Pinpoint the cell where the given text exists, returning its (X, Y) midpoint coordinate. 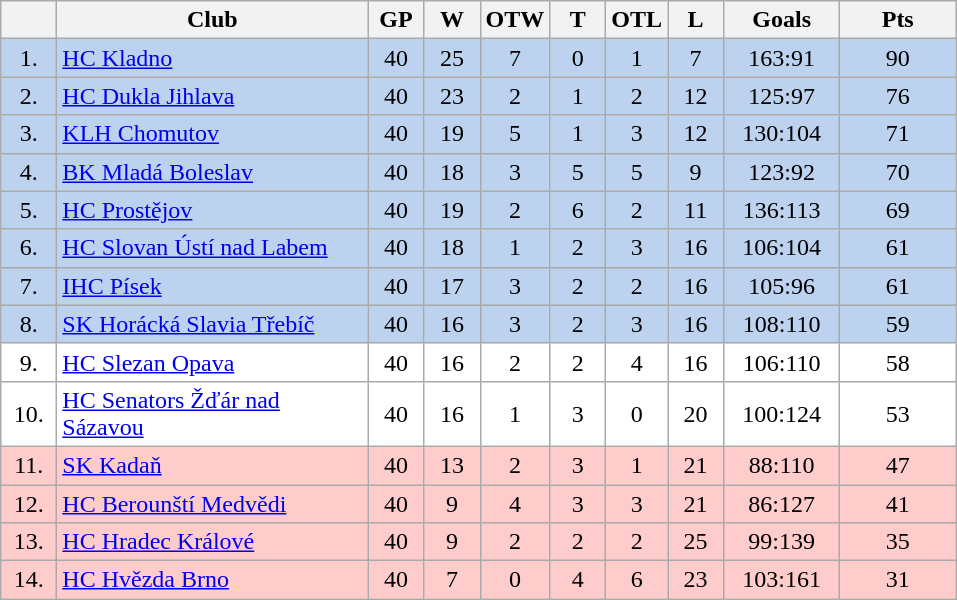
123:92 (782, 172)
SK Kadaň (212, 465)
106:110 (782, 362)
T (578, 20)
OTL (637, 20)
HC Slovan Ústí nad Labem (212, 248)
3. (29, 134)
20 (696, 414)
HC Hvězda Brno (212, 580)
125:97 (782, 96)
13. (29, 542)
41 (898, 503)
76 (898, 96)
HC Hradec Králové (212, 542)
10. (29, 414)
KLH Chomutov (212, 134)
106:104 (782, 248)
Club (212, 20)
70 (898, 172)
6. (29, 248)
59 (898, 324)
13 (452, 465)
HC Berounští Medvědi (212, 503)
GP (396, 20)
53 (898, 414)
OTW (515, 20)
2. (29, 96)
Pts (898, 20)
8. (29, 324)
108:110 (782, 324)
4. (29, 172)
86:127 (782, 503)
58 (898, 362)
100:124 (782, 414)
W (452, 20)
HC Kladno (212, 58)
31 (898, 580)
103:161 (782, 580)
69 (898, 210)
136:113 (782, 210)
71 (898, 134)
11 (696, 210)
99:139 (782, 542)
Goals (782, 20)
BK Mladá Boleslav (212, 172)
90 (898, 58)
IHC Písek (212, 286)
HC Senators Žďár nad Sázavou (212, 414)
17 (452, 286)
35 (898, 542)
163:91 (782, 58)
130:104 (782, 134)
105:96 (782, 286)
88:110 (782, 465)
SK Horácká Slavia Třebíč (212, 324)
9. (29, 362)
11. (29, 465)
HC Prostějov (212, 210)
HC Slezan Opava (212, 362)
12. (29, 503)
5. (29, 210)
7. (29, 286)
HC Dukla Jihlava (212, 96)
1. (29, 58)
47 (898, 465)
L (696, 20)
14. (29, 580)
